Output the (X, Y) coordinate of the center of the cell containing the given text.  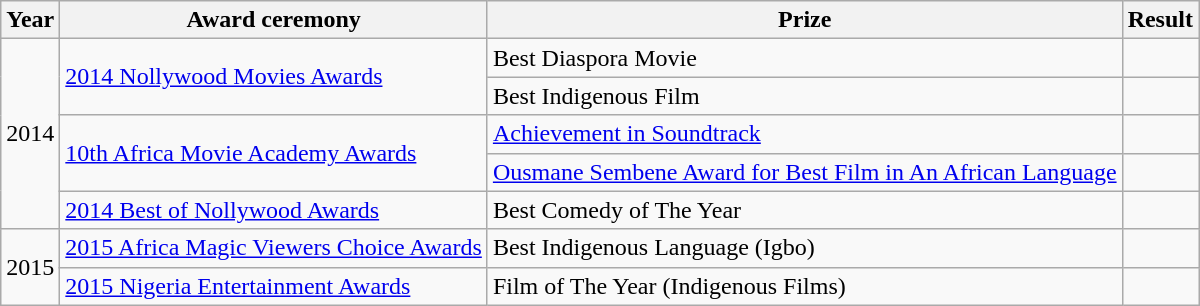
Best Indigenous Language (Igbo) (804, 248)
2014 Best of Nollywood Awards (274, 210)
2015 Africa Magic Viewers Choice Awards (274, 248)
Film of The Year (Indigenous Films) (804, 286)
Achievement in Soundtrack (804, 134)
Best Indigenous Film (804, 96)
2014 Nollywood Movies Awards (274, 77)
Award ceremony (274, 20)
Ousmane Sembene Award for Best Film in An African Language (804, 172)
2015 Nigeria Entertainment Awards (274, 286)
Best Diaspora Movie (804, 58)
2014 (30, 134)
Year (30, 20)
Best Comedy of The Year (804, 210)
Result (1160, 20)
10th Africa Movie Academy Awards (274, 153)
2015 (30, 267)
Prize (804, 20)
